Pinpoint the cell where the given text exists, returning its (x, y) midpoint coordinate. 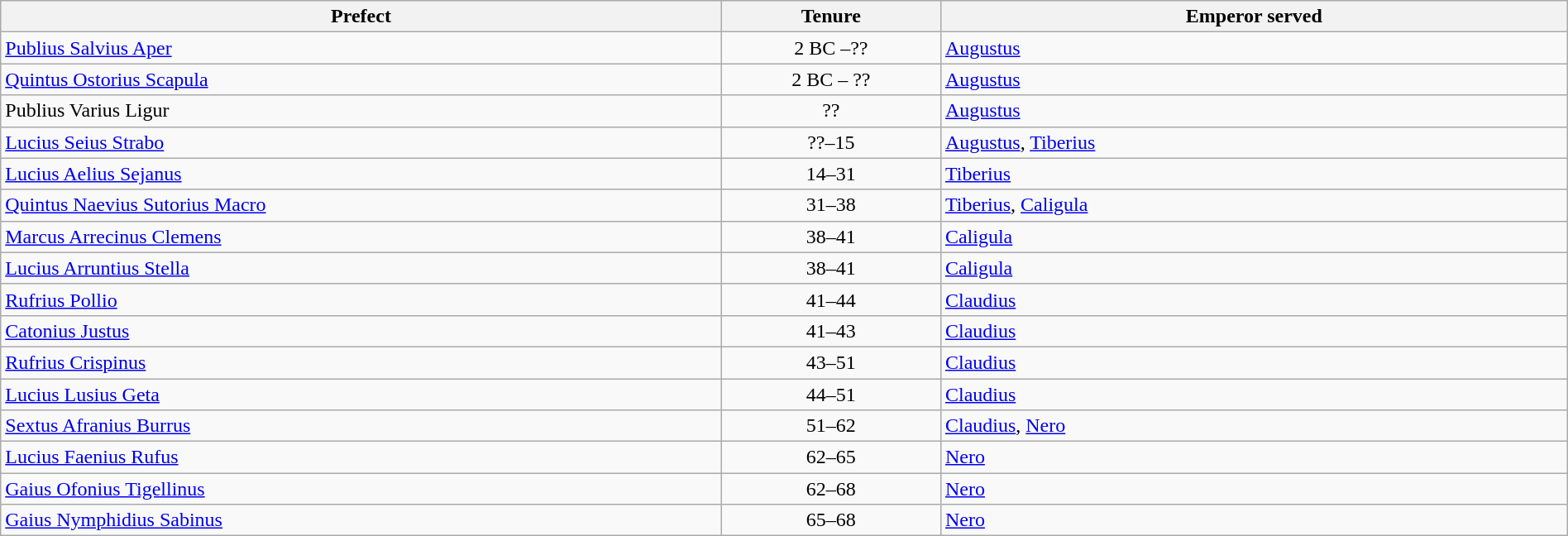
Lucius Aelius Sejanus (361, 174)
Publius Salvius Aper (361, 48)
43–51 (830, 362)
Sextus Afranius Burrus (361, 426)
Lucius Faenius Rufus (361, 457)
?? (830, 111)
41–43 (830, 331)
Lucius Seius Strabo (361, 142)
2 BC – ?? (830, 79)
2 BC –?? (830, 48)
Gaius Nymphidius Sabinus (361, 520)
Tiberius (1254, 174)
Catonius Justus (361, 331)
65–68 (830, 520)
Quintus Ostorius Scapula (361, 79)
31–38 (830, 205)
Augustus, Tiberius (1254, 142)
14–31 (830, 174)
Rufrius Crispinus (361, 362)
51–62 (830, 426)
Tenure (830, 17)
??–15 (830, 142)
Emperor served (1254, 17)
Lucius Arruntius Stella (361, 268)
Marcus Arrecinus Clemens (361, 237)
Gaius Ofonius Tigellinus (361, 489)
Tiberius, Caligula (1254, 205)
Quintus Naevius Sutorius Macro (361, 205)
62–68 (830, 489)
62–65 (830, 457)
Lucius Lusius Geta (361, 395)
41–44 (830, 299)
Rufrius Pollio (361, 299)
Publius Varius Ligur (361, 111)
Prefect (361, 17)
Claudius, Nero (1254, 426)
44–51 (830, 395)
